Return [x, y] of the center of cell containing provided text 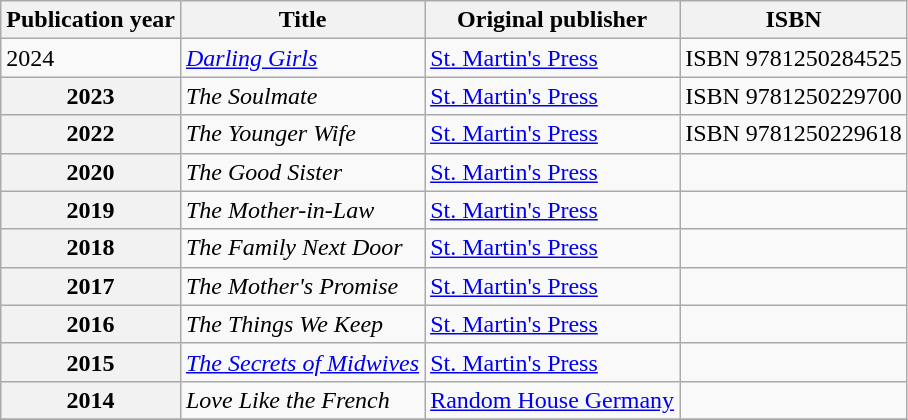
2014 [91, 400]
Darling Girls [302, 58]
Publication year [91, 20]
2020 [91, 172]
The Soulmate [302, 96]
The Good Sister [302, 172]
2015 [91, 362]
The Mother-in-Law [302, 210]
Random House Germany [552, 400]
The Things We Keep [302, 324]
Title [302, 20]
The Family Next Door [302, 248]
Original publisher [552, 20]
The Mother's Promise [302, 286]
Love Like the French [302, 400]
2022 [91, 134]
2023 [91, 96]
2017 [91, 286]
The Secrets of Midwives [302, 362]
ISBN 9781250229618 [794, 134]
2018 [91, 248]
ISBN 9781250284525 [794, 58]
2016 [91, 324]
2024 [91, 58]
2019 [91, 210]
ISBN 9781250229700 [794, 96]
The Younger Wife [302, 134]
ISBN [794, 20]
